Pinpoint the cell where the given text exists, returning its [x, y] midpoint coordinate. 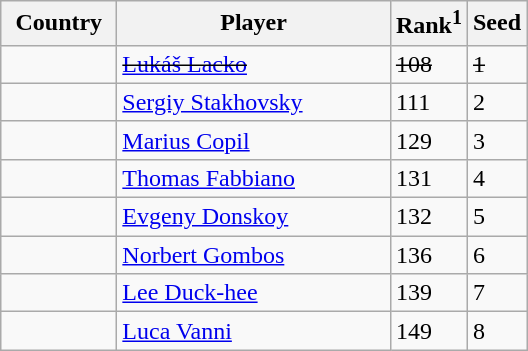
Evgeny Donskoy [254, 217]
Rank1 [428, 24]
129 [428, 140]
Lee Duck-hee [254, 293]
132 [428, 217]
Country [59, 24]
149 [428, 331]
108 [428, 64]
5 [496, 217]
Marius Copil [254, 140]
Luca Vanni [254, 331]
131 [428, 178]
4 [496, 178]
Sergiy Stakhovsky [254, 102]
Player [254, 24]
136 [428, 255]
139 [428, 293]
Seed [496, 24]
3 [496, 140]
6 [496, 255]
Norbert Gombos [254, 255]
7 [496, 293]
2 [496, 102]
111 [428, 102]
1 [496, 64]
8 [496, 331]
Lukáš Lacko [254, 64]
Thomas Fabbiano [254, 178]
